Capture the cell that displays the provided text and extract its (X, Y) central coordinate. 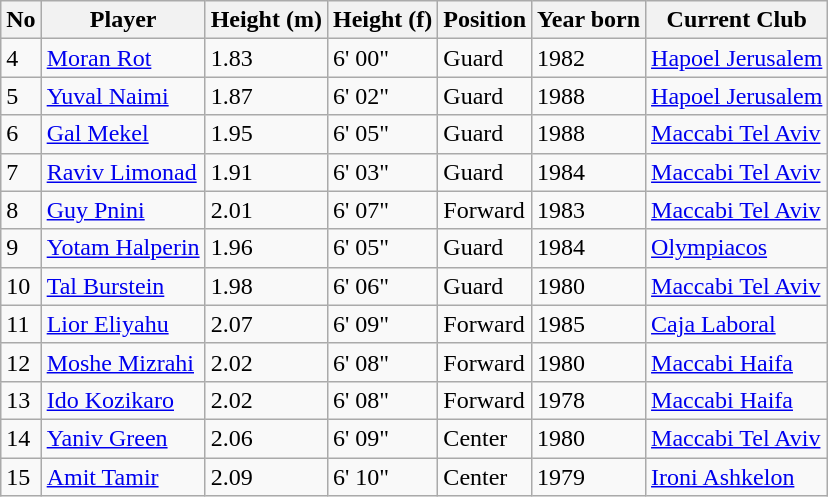
8 (21, 210)
6' 02" (382, 96)
Tal Burstein (123, 286)
Height (m) (266, 20)
Yotam Halperin (123, 248)
14 (21, 438)
6' 07" (382, 210)
5 (21, 96)
Guy Pnini (123, 210)
1.91 (266, 172)
6' 03" (382, 172)
6 (21, 134)
Raviv Limonad (123, 172)
Position (485, 20)
Height (f) (382, 20)
2.09 (266, 477)
Moshe Mizrahi (123, 362)
Current Club (737, 20)
4 (21, 58)
9 (21, 248)
Year born (589, 20)
12 (21, 362)
Amit Tamir (123, 477)
Yuval Naimi (123, 96)
Ido Kozikaro (123, 400)
7 (21, 172)
1.87 (266, 96)
1978 (589, 400)
1979 (589, 477)
Olympiacos (737, 248)
6' 06" (382, 286)
2.01 (266, 210)
6' 00" (382, 58)
1983 (589, 210)
Yaniv Green (123, 438)
13 (21, 400)
2.07 (266, 324)
2.06 (266, 438)
10 (21, 286)
No (21, 20)
Lior Eliyahu (123, 324)
1985 (589, 324)
1.96 (266, 248)
Ironi Ashkelon (737, 477)
1.83 (266, 58)
6' 10" (382, 477)
Gal Mekel (123, 134)
1.95 (266, 134)
15 (21, 477)
Player (123, 20)
11 (21, 324)
1.98 (266, 286)
Moran Rot (123, 58)
Caja Laboral (737, 324)
1982 (589, 58)
